Locate the cell with the specified text and output its [X, Y] center coordinate. 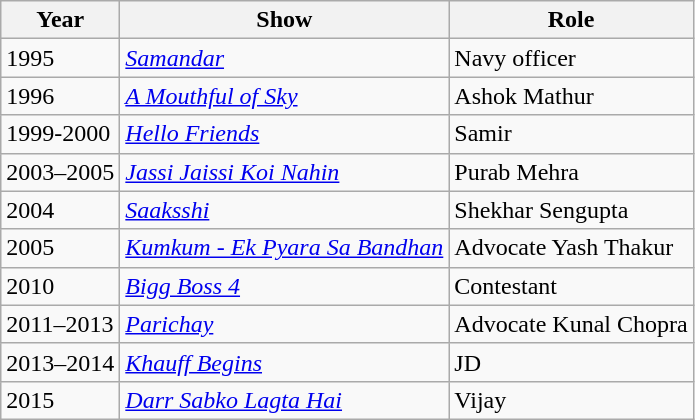
2004 [60, 210]
Shekhar Sengupta [571, 210]
Year [60, 20]
Advocate Kunal Chopra [571, 324]
Role [571, 20]
A Mouthful of Sky [284, 96]
Bigg Boss 4 [284, 286]
Samandar [284, 58]
Khauff Begins [284, 362]
Kumkum - Ek Pyara Sa Bandhan [284, 248]
Ashok Mathur [571, 96]
Darr Sabko Lagta Hai [284, 400]
Saaksshi [284, 210]
2005 [60, 248]
Contestant [571, 286]
Purab Mehra [571, 172]
2010 [60, 286]
Samir [571, 134]
1996 [60, 96]
Jassi Jaissi Koi Nahin [284, 172]
1995 [60, 58]
2003–2005 [60, 172]
Parichay [284, 324]
Vijay [571, 400]
Advocate Yash Thakur [571, 248]
2015 [60, 400]
Hello Friends [284, 134]
Show [284, 20]
JD [571, 362]
2013–2014 [60, 362]
Navy officer [571, 58]
2011–2013 [60, 324]
1999-2000 [60, 134]
